For the text-containing cell, return its midpoint in [x, y] coordinate format. 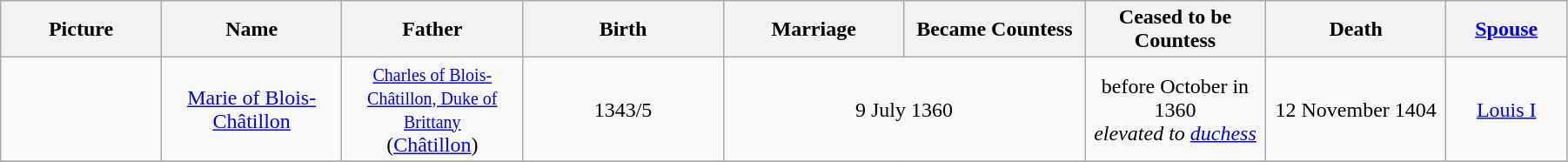
Marriage [814, 30]
Ceased to be Countess [1176, 30]
Death [1356, 30]
Louis I [1506, 110]
before October in 1360elevated to duchess [1176, 110]
Father [432, 30]
Charles of Blois-Châtillon, Duke of Brittany (Châtillon) [432, 110]
9 July 1360 [903, 110]
Became Countess [995, 30]
Name [251, 30]
Birth [623, 30]
Spouse [1506, 30]
1343/5 [623, 110]
Marie of Blois-Châtillon [251, 110]
12 November 1404 [1356, 110]
Picture [82, 30]
